Identify which cell holds the provided text, then report its [x, y] central coordinate. 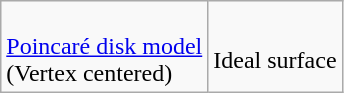
Ideal surface [275, 47]
Poincaré disk model(Vertex centered) [104, 47]
